Identify which cell holds the provided text, then report its [X, Y] central coordinate. 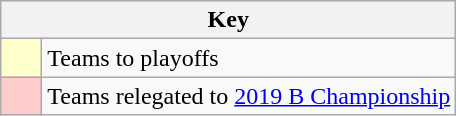
Key [228, 20]
Teams relegated to 2019 B Championship [249, 96]
Teams to playoffs [249, 58]
